Return the (x, y) coordinate for the center point of the cell that contains the specified text.  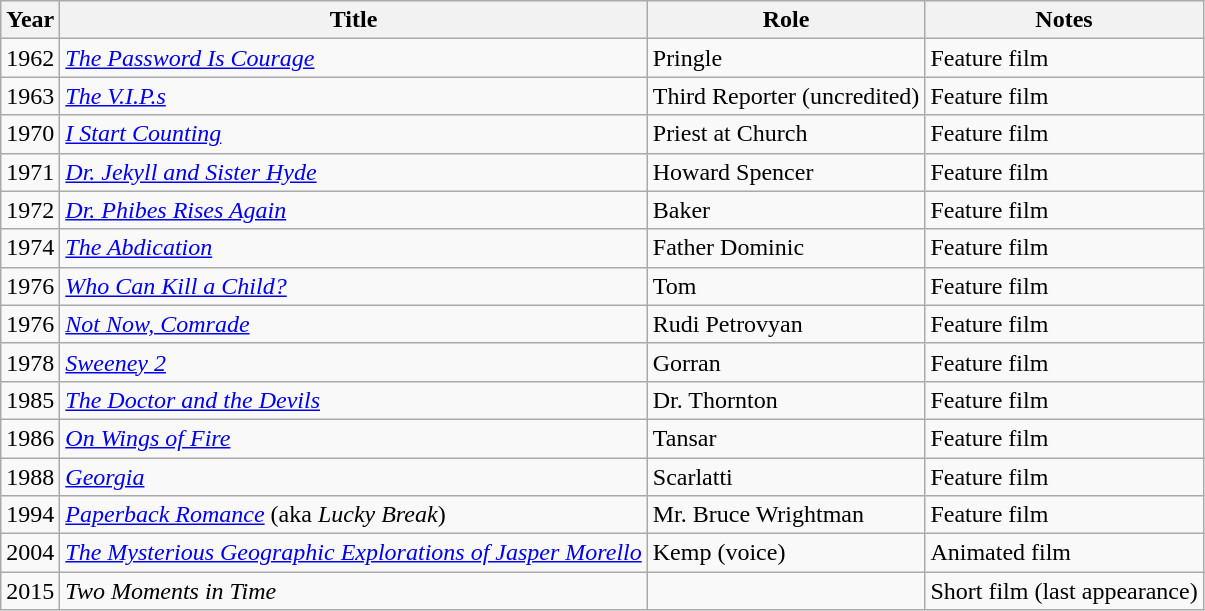
Baker (786, 210)
Role (786, 20)
Two Moments in Time (354, 591)
1994 (30, 515)
1985 (30, 400)
Title (354, 20)
Third Reporter (uncredited) (786, 96)
1972 (30, 210)
Rudi Petrovyan (786, 324)
1986 (30, 438)
Who Can Kill a Child? (354, 286)
1962 (30, 58)
The Password Is Courage (354, 58)
Dr. Phibes Rises Again (354, 210)
The Abdication (354, 248)
2004 (30, 553)
Year (30, 20)
Scarlatti (786, 477)
2015 (30, 591)
On Wings of Fire (354, 438)
Tom (786, 286)
Notes (1064, 20)
Pringle (786, 58)
Kemp (voice) (786, 553)
1971 (30, 172)
1970 (30, 134)
Tansar (786, 438)
Dr. Thornton (786, 400)
1963 (30, 96)
Priest at Church (786, 134)
Howard Spencer (786, 172)
The Doctor and the Devils (354, 400)
Father Dominic (786, 248)
Mr. Bruce Wrightman (786, 515)
Not Now, Comrade (354, 324)
Georgia (354, 477)
1988 (30, 477)
1974 (30, 248)
Gorran (786, 362)
Sweeney 2 (354, 362)
Short film (last appearance) (1064, 591)
Dr. Jekyll and Sister Hyde (354, 172)
The Mysterious Geographic Explorations of Jasper Morello (354, 553)
I Start Counting (354, 134)
The V.I.P.s (354, 96)
Paperback Romance (aka Lucky Break) (354, 515)
Animated film (1064, 553)
1978 (30, 362)
